Extract the [x, y] coordinate from the center of the cell holding the provided text.  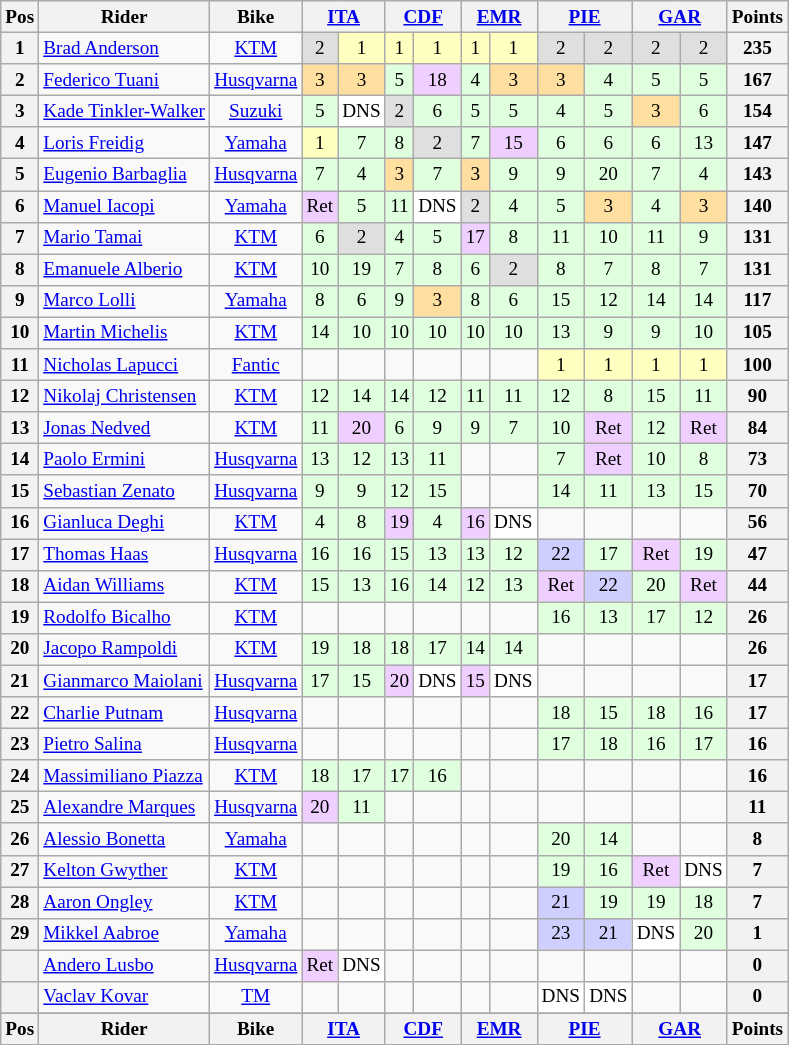
29 [20, 934]
Thomas Haas [124, 554]
Alessio Bonetta [124, 839]
Alexandre Marques [124, 808]
28 [20, 902]
84 [757, 428]
100 [757, 365]
Eugenio Barbaglia [124, 175]
90 [757, 396]
Loris Freidig [124, 143]
Rodolfo Bicalho [124, 618]
Emanuele Alberio [124, 270]
70 [757, 491]
Jacopo Rampoldi [124, 649]
Martin Michelis [124, 333]
Jonas Nedved [124, 428]
105 [757, 333]
Pietro Salina [124, 744]
Fantic [256, 365]
56 [757, 523]
Vaclav Kovar [124, 997]
Suzuki [256, 111]
Mikkel Aabroe [124, 934]
Aidan Williams [124, 586]
Charlie Putnam [124, 713]
Federico Tuani [124, 80]
Mario Tamai [124, 238]
Sebastian Zenato [124, 491]
73 [757, 460]
44 [757, 586]
Manuel Iacopi [124, 206]
Kelton Gwyther [124, 871]
143 [757, 175]
Nicholas Lapucci [124, 365]
Andero Lusbo [124, 966]
235 [757, 48]
147 [757, 143]
Gianmarco Maiolani [124, 681]
Nikolaj Christensen [124, 396]
Massimiliano Piazza [124, 776]
Kade Tinkler-Walker [124, 111]
27 [20, 871]
Paolo Ermini [124, 460]
Brad Anderson [124, 48]
Aaron Ongley [124, 902]
Marco Lolli [124, 301]
154 [757, 111]
25 [20, 808]
24 [20, 776]
47 [757, 554]
117 [757, 301]
TM [256, 997]
167 [757, 80]
Gianluca Deghi [124, 523]
140 [757, 206]
